Output the [X, Y] coordinate of the center of the cell containing the given text.  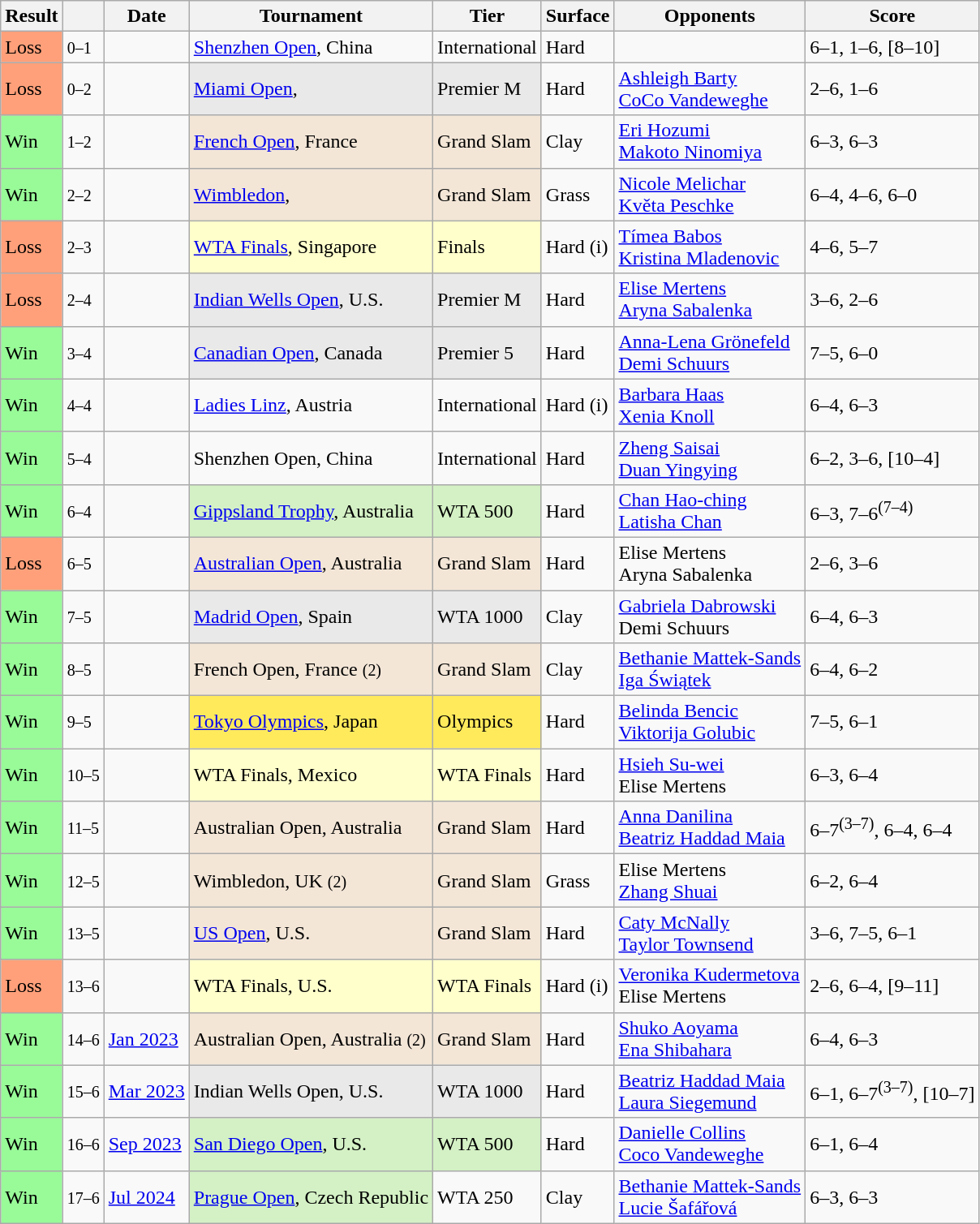
WTA Finals, Mexico [311, 775]
Tímea Babos Kristina Mladenovic [710, 247]
13–5 [83, 933]
2–6, 1–6 [892, 89]
WTA 250 [488, 1197]
17–6 [83, 1197]
5–4 [83, 457]
WTA Finals, U.S. [311, 986]
6–2, 6–4 [892, 881]
4–6, 5–7 [892, 247]
Wimbledon, [311, 195]
Olympics [488, 722]
Gabriela Dabrowski Demi Schuurs [710, 616]
Belinda Bencic Viktorija Golubic [710, 722]
Anna Danilina Beatriz Haddad Maia [710, 827]
Sep 2023 [146, 1144]
Elise Mertens Zhang Shuai [710, 881]
Miami Open, [311, 89]
Gippsland Trophy, Australia [311, 511]
Madrid Open, Spain [311, 616]
Barbara Haas Xenia Knoll [710, 406]
Bethanie Mattek-Sands Iga Świątek [710, 670]
Hsieh Su-wei Elise Mertens [710, 775]
Chan Hao-ching Latisha Chan [710, 511]
0–1 [83, 47]
2–4 [83, 300]
6–1, 6–7(3–7), [10–7] [892, 1092]
14–6 [83, 1038]
Prague Open, Czech Republic [311, 1197]
Finals [488, 247]
Jul 2024 [146, 1197]
12–5 [83, 881]
Nicole Melichar Květa Peschke [710, 195]
Canadian Open, Canada [311, 352]
9–5 [83, 722]
Beatriz Haddad Maia Laura Siegemund [710, 1092]
Jan 2023 [146, 1038]
6–7(3–7), 6–4, 6–4 [892, 827]
Tournament [311, 16]
Bethanie Mattek-Sands Lucie Šafářová [710, 1197]
3–4 [83, 352]
6–4, 4–6, 6–0 [892, 195]
French Open, France [311, 141]
1–2 [83, 141]
French Open, France (2) [311, 670]
Shuko Aoyama Ena Shibahara [710, 1038]
8–5 [83, 670]
Veronika Kudermetova Elise Mertens [710, 986]
Surface [578, 16]
6–4 [83, 511]
Opponents [710, 16]
Date [146, 16]
0–2 [83, 89]
6–4, 6–2 [892, 670]
7–5, 6–1 [892, 722]
Eri Hozumi Makoto Ninomiya [710, 141]
4–4 [83, 406]
10–5 [83, 775]
2–6, 6–4, [9–11] [892, 986]
13–6 [83, 986]
6–1, 6–4 [892, 1144]
Australian Open, Australia (2) [311, 1038]
US Open, U.S. [311, 933]
2–3 [83, 247]
Result [32, 16]
Zheng Saisai Duan Yingying [710, 457]
Score [892, 16]
6–5 [83, 563]
3–6, 2–6 [892, 300]
11–5 [83, 827]
Tier [488, 16]
Ashleigh Barty CoCo Vandeweghe [710, 89]
16–6 [83, 1144]
7–5 [83, 616]
Mar 2023 [146, 1092]
San Diego Open, U.S. [311, 1144]
7–5, 6–0 [892, 352]
Anna-Lena Grönefeld Demi Schuurs [710, 352]
WTA Finals, Singapore [311, 247]
Danielle Collins Coco Vandeweghe [710, 1144]
6–3, 6–4 [892, 775]
Premier 5 [488, 352]
Ladies Linz, Austria [311, 406]
6–1, 1–6, [8–10] [892, 47]
3–6, 7–5, 6–1 [892, 933]
15–6 [83, 1092]
6–3, 7–6(7–4) [892, 511]
2–6, 3–6 [892, 563]
6–2, 3–6, [10–4] [892, 457]
Wimbledon, UK (2) [311, 881]
Caty McNally Taylor Townsend [710, 933]
Tokyo Olympics, Japan [311, 722]
2–2 [83, 195]
